Search for the cell housing the specified text and yield its (X, Y) center coordinate. 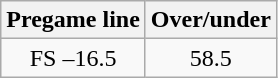
Pregame line (74, 20)
Over/under (210, 20)
58.5 (210, 58)
FS –16.5 (74, 58)
